Detect which cell encompasses the target text, then output its [x, y] center coordinate. 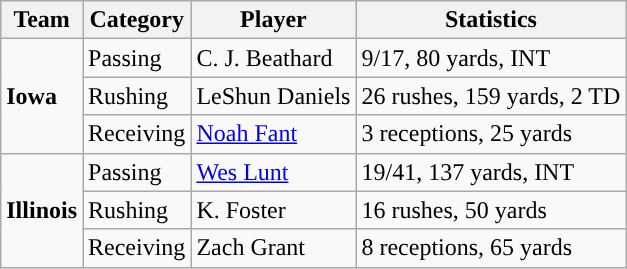
Player [274, 20]
3 receptions, 25 yards [491, 134]
Team [42, 20]
C. J. Beathard [274, 58]
16 rushes, 50 yards [491, 210]
Category [137, 20]
Wes Lunt [274, 172]
Illinois [42, 210]
Zach Grant [274, 248]
Noah Fant [274, 134]
9/17, 80 yards, INT [491, 58]
Statistics [491, 20]
8 receptions, 65 yards [491, 248]
26 rushes, 159 yards, 2 TD [491, 96]
Iowa [42, 96]
K. Foster [274, 210]
LeShun Daniels [274, 96]
19/41, 137 yards, INT [491, 172]
